Scan for the cell matching the given text and deliver its (X, Y) coordinate at center. 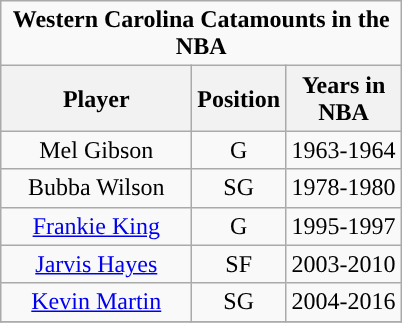
Years in NBA (344, 98)
Position (239, 98)
Bubba Wilson (96, 188)
1963-1964 (344, 150)
SF (239, 264)
1995-1997 (344, 226)
Frankie King (96, 226)
Western Carolina Catamounts in the NBA (202, 34)
1978-1980 (344, 188)
2003-2010 (344, 264)
Player (96, 98)
Mel Gibson (96, 150)
Jarvis Hayes (96, 264)
2004-2016 (344, 302)
Kevin Martin (96, 302)
